Pinpoint the cell where the given text exists, returning its (X, Y) midpoint coordinate. 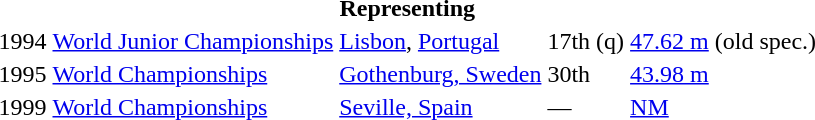
World Junior Championships (193, 41)
Lisbon, Portugal (440, 41)
30th (586, 74)
World Championships (193, 74)
17th (q) (586, 41)
Gothenburg, Sweden (440, 74)
